Extract the (x, y) coordinate from the center of the cell holding the provided text.  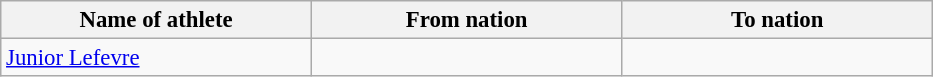
To nation (778, 20)
Name of athlete (156, 20)
Junior Lefevre (156, 58)
From nation (466, 20)
